Detect which cell encompasses the target text, then output its [x, y] center coordinate. 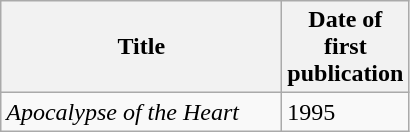
Title [142, 47]
Date of firstpublication [346, 47]
1995 [346, 112]
Apocalypse of the Heart [142, 112]
